Search for the cell housing the specified text and yield its (X, Y) center coordinate. 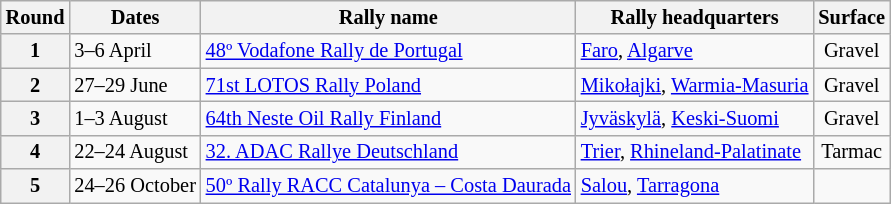
Dates (134, 17)
Trier, Rhineland-Palatinate (695, 152)
64th Neste Oil Rally Finland (388, 118)
2 (36, 85)
Rally headquarters (695, 17)
Round (36, 17)
Tarmac (851, 152)
4 (36, 152)
1–3 August (134, 118)
Rally name (388, 17)
Salou, Tarragona (695, 186)
50º Rally RACC Catalunya – Costa Daurada (388, 186)
1 (36, 51)
5 (36, 186)
22–24 August (134, 152)
Jyväskylä, Keski-Suomi (695, 118)
Surface (851, 17)
Faro, Algarve (695, 51)
3–6 April (134, 51)
3 (36, 118)
48º Vodafone Rally de Portugal (388, 51)
32. ADAC Rallye Deutschland (388, 152)
71st LOTOS Rally Poland (388, 85)
Mikołajki, Warmia-Masuria (695, 85)
24–26 October (134, 186)
27–29 June (134, 85)
